Provide the [X, Y] coordinate of the cell's center where the given text is located.  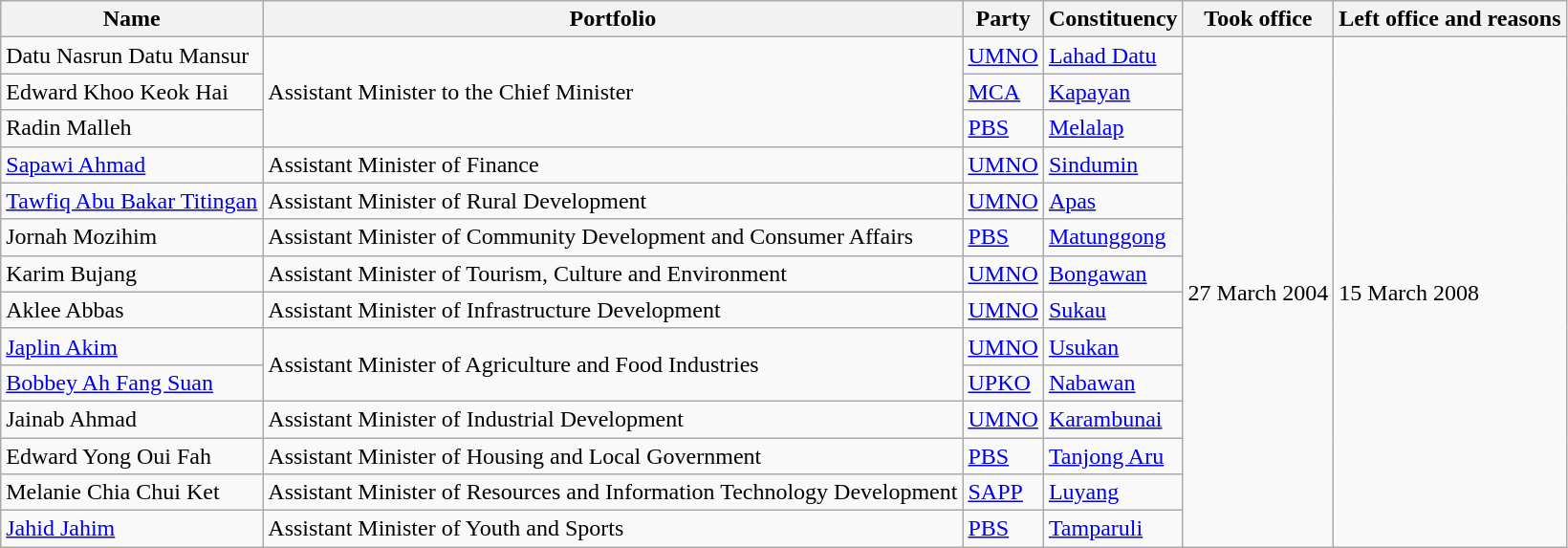
Jahid Jahim [132, 529]
Assistant Minister of Housing and Local Government [613, 456]
Edward Khoo Keok Hai [132, 92]
Assistant Minister of Youth and Sports [613, 529]
Nabawan [1113, 383]
Party [1003, 19]
SAPP [1003, 493]
Melalap [1113, 128]
Assistant Minister of Rural Development [613, 201]
Assistant Minister of Community Development and Consumer Affairs [613, 237]
Karambunai [1113, 419]
15 March 2008 [1449, 293]
Radin Malleh [132, 128]
Sukau [1113, 310]
Luyang [1113, 493]
Edward Yong Oui Fah [132, 456]
Assistant Minister of Finance [613, 164]
Japlin Akim [132, 346]
Bobbey Ah Fang Suan [132, 383]
Lahad Datu [1113, 55]
Assistant Minister of Infrastructure Development [613, 310]
27 March 2004 [1258, 293]
Assistant Minister to the Chief Minister [613, 92]
Jainab Ahmad [132, 419]
UPKO [1003, 383]
Usukan [1113, 346]
Tawfiq Abu Bakar Titingan [132, 201]
Sapawi Ahmad [132, 164]
Sindumin [1113, 164]
Left office and reasons [1449, 19]
Assistant Minister of Resources and Information Technology Development [613, 493]
Jornah Mozihim [132, 237]
MCA [1003, 92]
Kapayan [1113, 92]
Bongawan [1113, 274]
Took office [1258, 19]
Portfolio [613, 19]
Aklee Abbas [132, 310]
Assistant Minister of Tourism, Culture and Environment [613, 274]
Assistant Minister of Agriculture and Food Industries [613, 364]
Melanie Chia Chui Ket [132, 493]
Name [132, 19]
Assistant Minister of Industrial Development [613, 419]
Matunggong [1113, 237]
Karim Bujang [132, 274]
Apas [1113, 201]
Datu Nasrun Datu Mansur [132, 55]
Tanjong Aru [1113, 456]
Constituency [1113, 19]
Tamparuli [1113, 529]
